Extract the [X, Y] coordinate from the center of the cell holding the provided text.  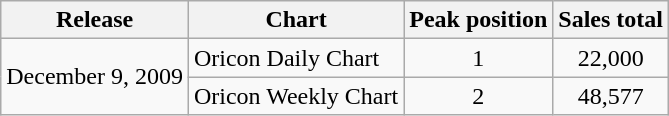
Peak position [478, 20]
2 [478, 96]
Oricon Daily Chart [296, 58]
Release [95, 20]
22,000 [611, 58]
Sales total [611, 20]
Chart [296, 20]
Oricon Weekly Chart [296, 96]
48,577 [611, 96]
1 [478, 58]
December 9, 2009 [95, 77]
